Output the (X, Y) coordinate of the center of the cell containing the given text.  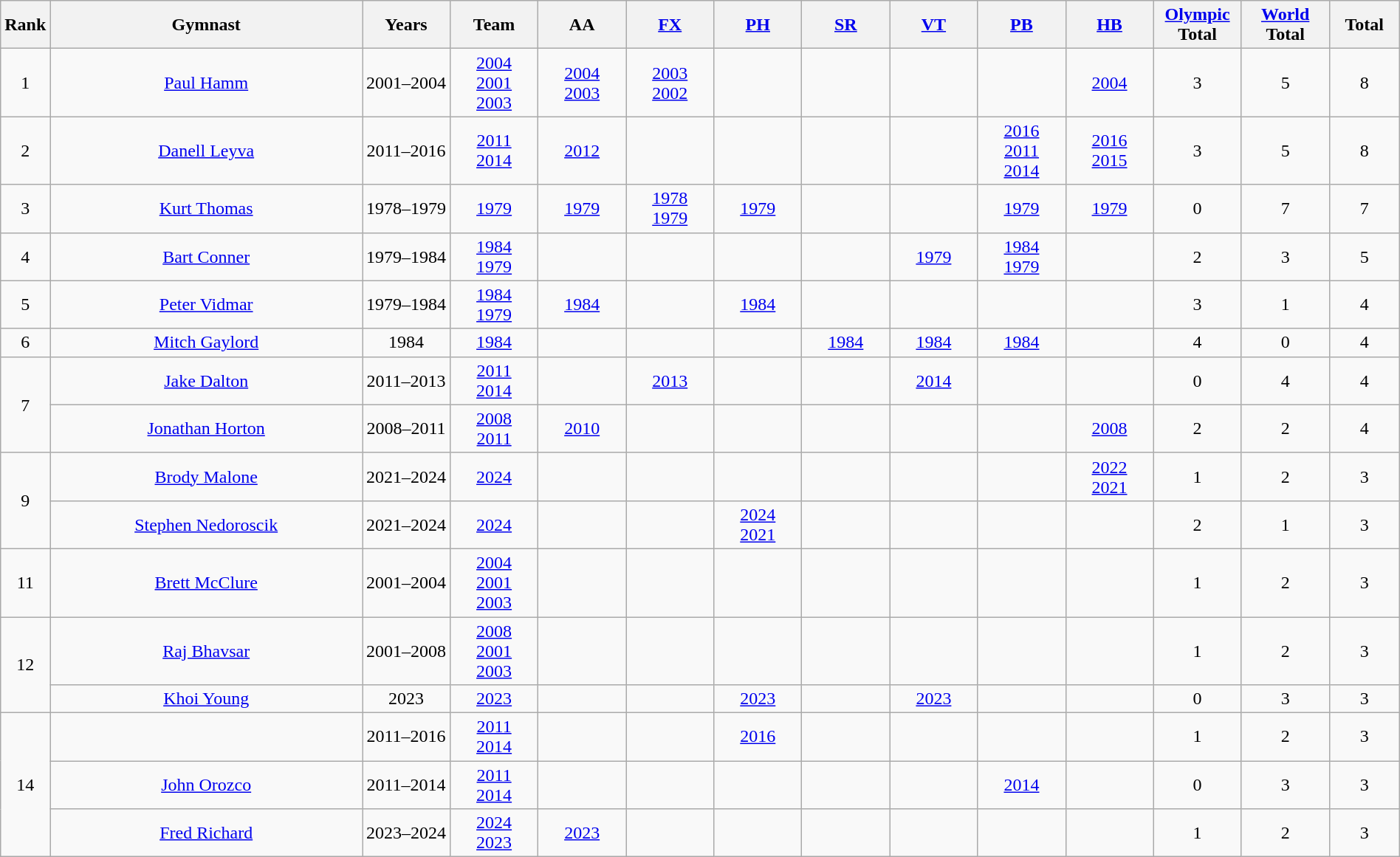
2011–2013 (406, 381)
PH (758, 25)
2008 2001 2003 (495, 651)
Team (495, 25)
Brett McClure (207, 582)
FX (670, 25)
2010 (582, 428)
2003 2002 (670, 83)
Rank (25, 25)
2004 2003 (582, 83)
SR (846, 25)
1978 1979 (670, 208)
AA (582, 25)
John Orozco (207, 785)
PB (1022, 25)
Olympic Total (1198, 25)
14 (25, 785)
Stephen Nedoroscik (207, 524)
Raj Bhavsar (207, 651)
6 (25, 343)
2013 (670, 381)
2023–2024 (406, 833)
11 (25, 582)
Mitch Gaylord (207, 343)
Bart Conner (207, 257)
Brody Malone (207, 477)
2001–2008 (406, 651)
Years (406, 25)
Kurt Thomas (207, 208)
2024 2023 (495, 833)
2012 (582, 151)
Khoi Young (207, 699)
World Total (1285, 25)
2008–2011 (406, 428)
Total (1365, 25)
2024 2021 (758, 524)
Jake Dalton (207, 381)
2008 (1109, 428)
2011–2014 (406, 785)
2016 (758, 737)
12 (25, 665)
2004 (1109, 83)
Danell Leyva (207, 151)
2008 2011 (495, 428)
HB (1109, 25)
1978–1979 (406, 208)
2016 2015 (1109, 151)
Jonathan Horton (207, 428)
Paul Hamm (207, 83)
9 (25, 500)
2016 2011 2014 (1022, 151)
Peter Vidmar (207, 304)
VT (933, 25)
Fred Richard (207, 833)
Gymnast (207, 25)
2022 2021 (1109, 477)
